Return [X, Y] of the center of cell containing provided text 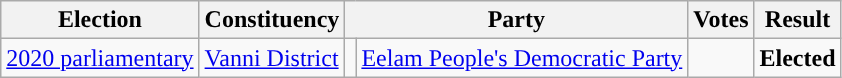
Party [516, 20]
Vanni District [272, 58]
Election [100, 20]
Votes [721, 20]
Eelam People's Democratic Party [522, 58]
2020 parliamentary [100, 58]
Constituency [272, 20]
Elected [798, 58]
Result [798, 20]
